Find where the given text appears and provide that cell's center as [x, y] coordinate. 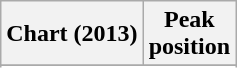
Peak position [189, 34]
Chart (2013) [72, 34]
